For the text-containing cell, return its midpoint in [X, Y] coordinate format. 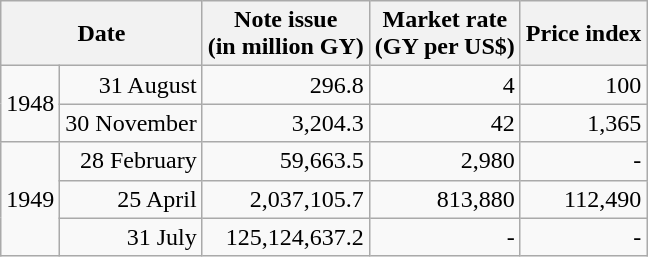
4 [444, 85]
1949 [30, 199]
28 February [131, 161]
59,663.5 [286, 161]
296.8 [286, 85]
2,037,105.7 [286, 199]
42 [444, 123]
31 August [131, 85]
25 April [131, 199]
100 [583, 85]
2,980 [444, 161]
Price index [583, 34]
1,365 [583, 123]
125,124,637.2 [286, 237]
Date [102, 34]
Market rate(GY per US$) [444, 34]
1948 [30, 104]
112,490 [583, 199]
31 July [131, 237]
3,204.3 [286, 123]
30 November [131, 123]
813,880 [444, 199]
Note issue(in million GY) [286, 34]
